For the text-containing cell, return its midpoint in (x, y) coordinate format. 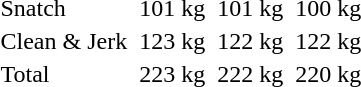
122 kg (250, 41)
123 kg (172, 41)
